Provide the (x, y) coordinate of the cell's center where the given text is located.  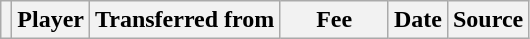
Source (488, 20)
Player (51, 20)
Date (418, 20)
Fee (334, 20)
Transferred from (185, 20)
